Return the (x, y) coordinate for the center point of the cell that contains the specified text.  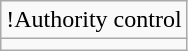
!Authority control (94, 20)
